Pinpoint the cell where the given text exists, returning its [x, y] midpoint coordinate. 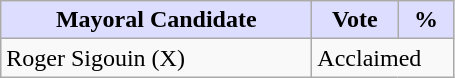
Acclaimed [383, 58]
Vote [355, 20]
% [426, 20]
Mayoral Candidate [156, 20]
Roger Sigouin (X) [156, 58]
